Detect which cell encompasses the target text, then output its (X, Y) center coordinate. 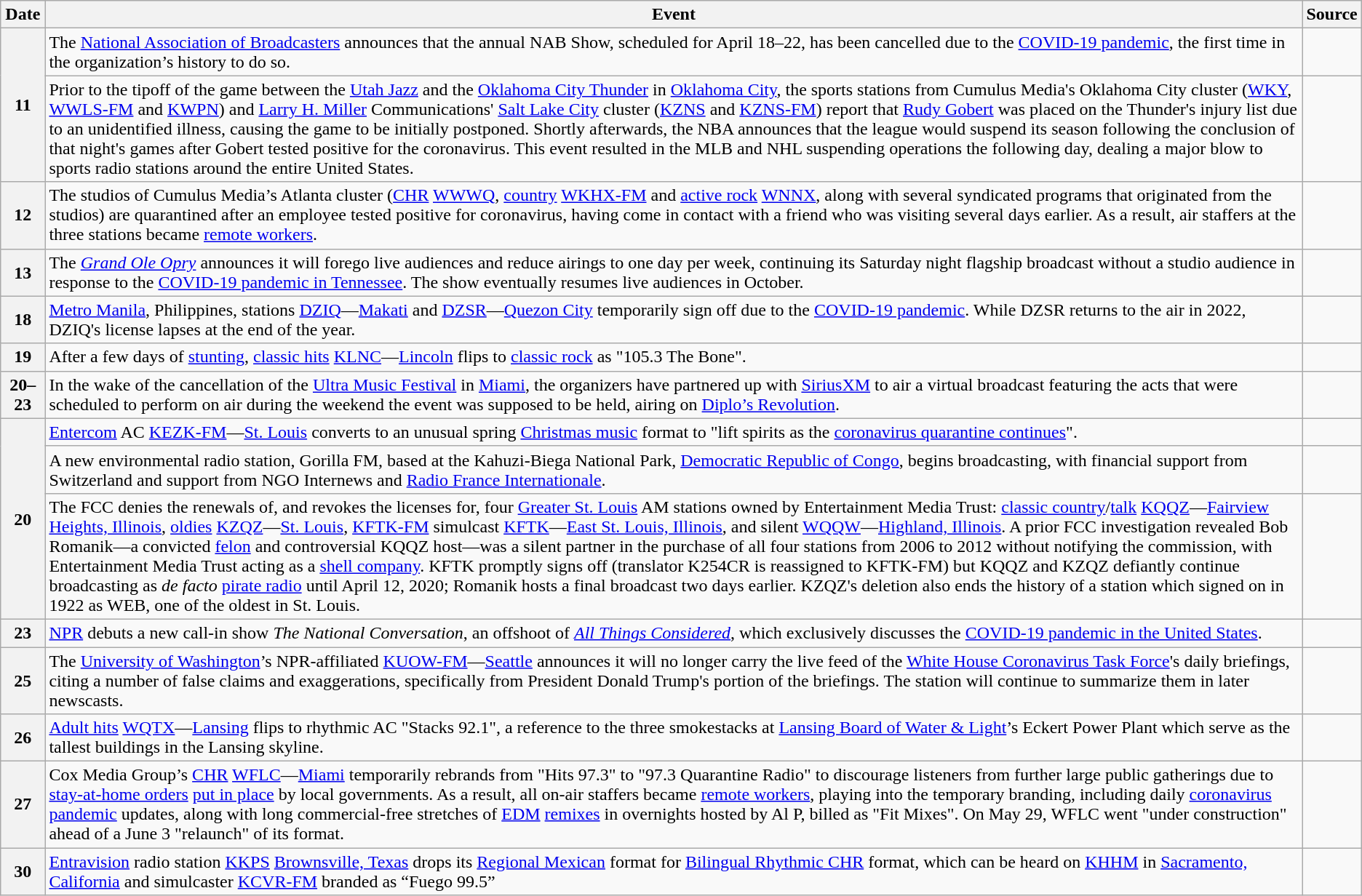
26 (23, 737)
After a few days of stunting, classic hits KLNC—Lincoln flips to classic rock as "105.3 The Bone". (674, 357)
Date (23, 15)
18 (23, 320)
20 (23, 519)
25 (23, 681)
Source (1331, 15)
Event (674, 15)
19 (23, 357)
11 (23, 105)
13 (23, 272)
30 (23, 871)
Entercom AC KEZK-FM—St. Louis converts to an unusual spring Christmas music format to "lift spirits as the coronavirus quarantine continues". (674, 432)
20–23 (23, 394)
27 (23, 804)
12 (23, 215)
23 (23, 633)
